Identify which cell holds the provided text, then report its (X, Y) central coordinate. 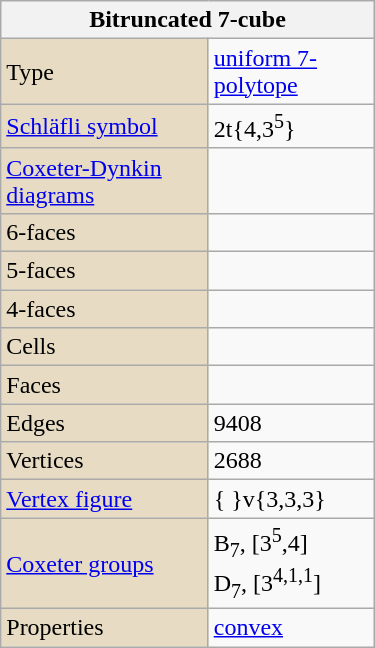
6-faces (104, 232)
Cells (104, 347)
{ }v{3,3,3} (291, 499)
Coxeter-Dynkin diagrams (104, 180)
Edges (104, 423)
2688 (291, 461)
B7, [35,4]D7, [34,1,1] (291, 564)
Schläfli symbol (104, 126)
Bitruncated 7-cube (188, 20)
9408 (291, 423)
uniform 7-polytope (291, 72)
Vertices (104, 461)
Faces (104, 385)
5-faces (104, 271)
4-faces (104, 309)
2t{4,35} (291, 126)
Properties (104, 628)
convex (291, 628)
Type (104, 72)
Coxeter groups (104, 564)
Vertex figure (104, 499)
